Find where the given text appears and provide that cell's center as (X, Y) coordinate. 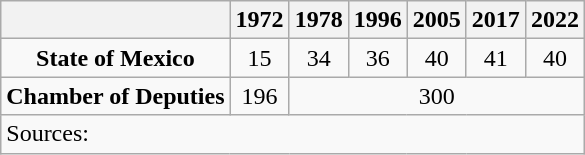
2017 (496, 20)
State of Mexico (116, 58)
36 (378, 58)
1978 (318, 20)
41 (496, 58)
Sources: (293, 134)
15 (260, 58)
34 (318, 58)
1972 (260, 20)
2005 (436, 20)
1996 (378, 20)
Chamber of Deputies (116, 96)
196 (260, 96)
2022 (554, 20)
300 (436, 96)
